Search for the cell housing the specified text and yield its (x, y) center coordinate. 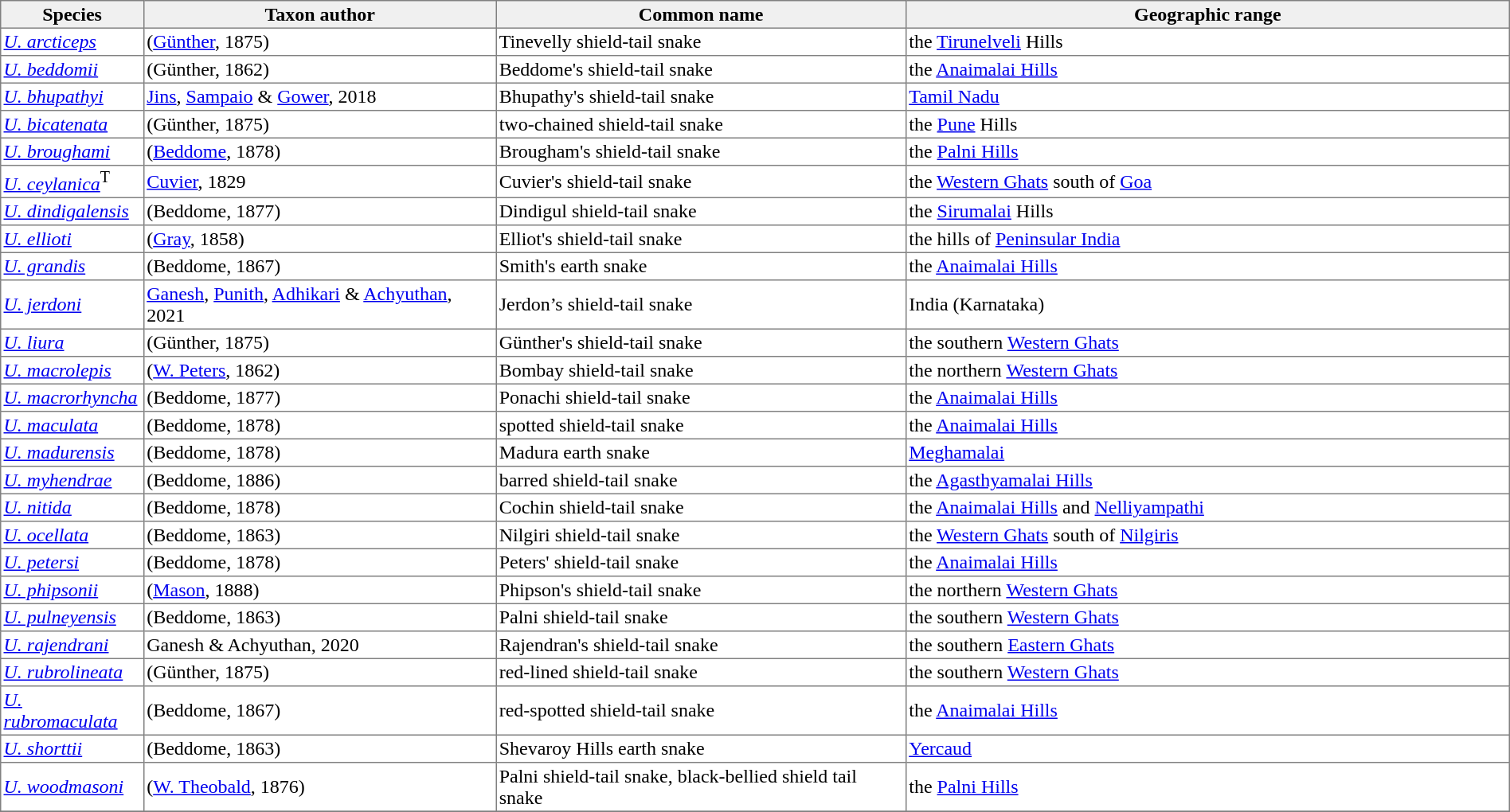
Tinevelly shield-tail snake (701, 41)
red-spotted shield-tail snake (701, 711)
U. phipsonii (72, 590)
Tamil Nadu (1207, 96)
U. grandis (72, 267)
Smith's earth snake (701, 267)
Jins, Sampaio & Gower, 2018 (319, 96)
U. bhupathyi (72, 96)
U. pulneyensis (72, 618)
Rajendran's shield-tail snake (701, 645)
U. myhendrae (72, 480)
red-lined shield-tail snake (701, 673)
Nilgiri shield-tail snake (701, 535)
U. beddomii (72, 69)
U. broughami (72, 151)
U. madurensis (72, 453)
Cochin shield-tail snake (701, 508)
U. rubromaculata (72, 711)
the Western Ghats south of Nilgiris (1207, 535)
(W. Peters, 1862) (319, 370)
the Agasthyamalai Hills (1207, 480)
Species (72, 14)
Cuvier, 1829 (319, 182)
U. ceylanicaT (72, 182)
U. nitida (72, 508)
Common name (701, 14)
spotted shield-tail snake (701, 425)
U. woodmasoni (72, 787)
Jerdon’s shield-tail snake (701, 305)
Yercaud (1207, 749)
(Günther, 1862) (319, 69)
Ponachi shield-tail snake (701, 398)
(W. Theobald, 1876) (319, 787)
Taxon author (319, 14)
Bhupathy's shield-tail snake (701, 96)
U. shorttii (72, 749)
U. dindigalensis (72, 212)
the hills of Peninsular India (1207, 239)
U. ellioti (72, 239)
the Tirunelveli Hills (1207, 41)
India (Karnataka) (1207, 305)
U. macrorhyncha (72, 398)
Meghamalai (1207, 453)
U. petersi (72, 563)
the Sirumalai Hills (1207, 212)
Phipson's shield-tail snake (701, 590)
Shevaroy Hills earth snake (701, 749)
Günther's shield-tail snake (701, 343)
Palni shield-tail snake, black-bellied shield tail snake (701, 787)
Cuvier's shield-tail snake (701, 182)
U. rajendrani (72, 645)
U. macrolepis (72, 370)
the Western Ghats south of Goa (1207, 182)
(Beddome, 1886) (319, 480)
the southern Eastern Ghats (1207, 645)
Bombay shield-tail snake (701, 370)
Elliot's shield-tail snake (701, 239)
(Mason, 1888) (319, 590)
U. ocellata (72, 535)
(Gray, 1858) (319, 239)
the Anaimalai Hills and Nelliyampathi (1207, 508)
Madura earth snake (701, 453)
barred shield-tail snake (701, 480)
Ganesh, Punith, Adhikari & Achyuthan, 2021 (319, 305)
Beddome's shield-tail snake (701, 69)
U. bicatenata (72, 124)
U. arcticeps (72, 41)
U. maculata (72, 425)
Brougham's shield-tail snake (701, 151)
the Pune Hills (1207, 124)
Palni shield-tail snake (701, 618)
U. rubrolineata (72, 673)
two-chained shield-tail snake (701, 124)
Peters' shield-tail snake (701, 563)
U. liura (72, 343)
Dindigul shield-tail snake (701, 212)
Geographic range (1207, 14)
U. jerdoni (72, 305)
Ganesh & Achyuthan, 2020 (319, 645)
